Detect which cell encompasses the target text, then output its [x, y] center coordinate. 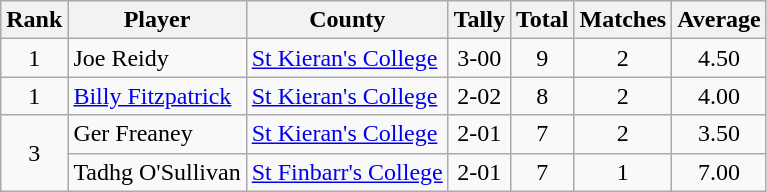
Total [542, 20]
7.00 [720, 172]
Ger Freaney [157, 134]
9 [542, 58]
Average [720, 20]
8 [542, 96]
3 [34, 153]
4.00 [720, 96]
St Finbarr's College [347, 172]
County [347, 20]
Tally [479, 20]
Tadhg O'Sullivan [157, 172]
Player [157, 20]
Matches [623, 20]
3-00 [479, 58]
2-02 [479, 96]
Billy Fitzpatrick [157, 96]
3.50 [720, 134]
4.50 [720, 58]
Rank [34, 20]
Joe Reidy [157, 58]
